Pinpoint the cell where the given text exists, returning its (x, y) midpoint coordinate. 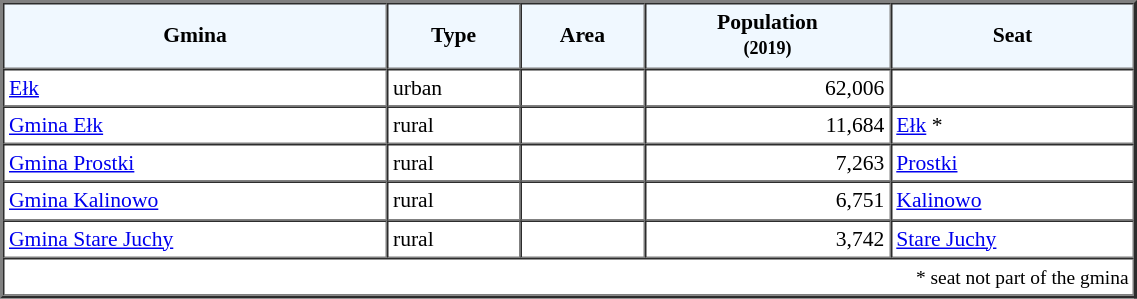
3,742 (768, 239)
Stare Juchy (1012, 239)
Ełk * (1012, 125)
Gmina (195, 36)
Gmina Stare Juchy (195, 239)
62,006 (768, 87)
* seat not part of the gmina (569, 277)
Kalinowo (1012, 201)
Ełk (195, 87)
Prostki (1012, 163)
Gmina Kalinowo (195, 201)
7,263 (768, 163)
11,684 (768, 125)
Gmina Ełk (195, 125)
Type (454, 36)
Gmina Prostki (195, 163)
urban (454, 87)
Seat (1012, 36)
6,751 (768, 201)
Population(2019) (768, 36)
Area (582, 36)
